Locate the cell with the specified text and output its (X, Y) center coordinate. 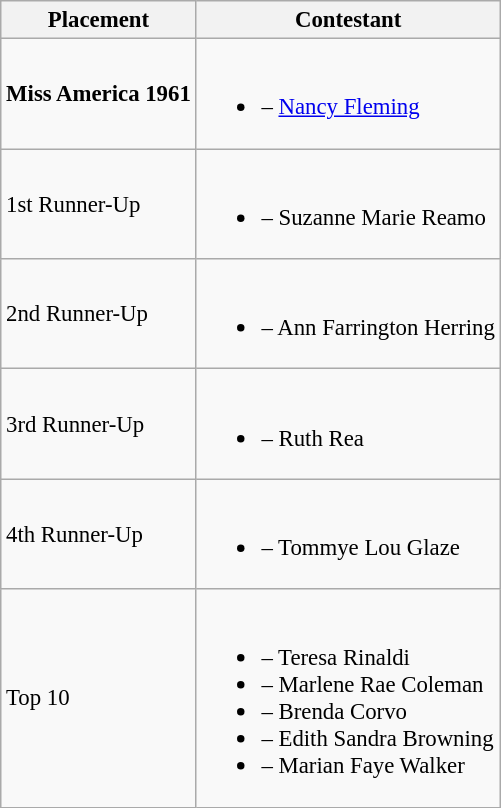
2nd Runner-Up (98, 314)
– Teresa Rinaldi – Marlene Rae Coleman – Brenda Corvo – Edith Sandra Browning – Marian Faye Walker (348, 698)
– Tommye Lou Glaze (348, 534)
– Ruth Rea (348, 424)
Top 10 (98, 698)
Miss America 1961 (98, 94)
Contestant (348, 20)
– Nancy Fleming (348, 94)
– Ann Farrington Herring (348, 314)
Placement (98, 20)
– Suzanne Marie Reamo (348, 204)
3rd Runner-Up (98, 424)
4th Runner-Up (98, 534)
1st Runner-Up (98, 204)
